Capture the cell that displays the provided text and extract its (x, y) central coordinate. 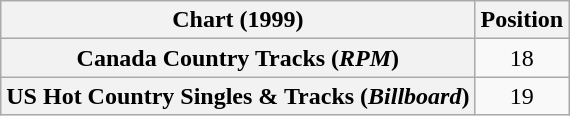
18 (522, 58)
US Hot Country Singles & Tracks (Billboard) (238, 96)
19 (522, 96)
Canada Country Tracks (RPM) (238, 58)
Chart (1999) (238, 20)
Position (522, 20)
